From the cell containing the given text, extract its center point as [X, Y] coordinate. 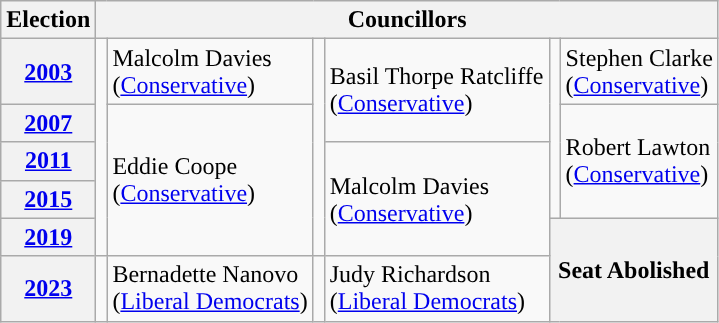
Judy Richardson(Liberal Democrats) [436, 288]
2011 [48, 161]
Seat Abolished [634, 270]
Bernadette Nanovo(Liberal Democrats) [210, 288]
Election [48, 20]
2023 [48, 288]
2003 [48, 72]
Robert Lawton(Conservative) [639, 161]
2019 [48, 237]
2007 [48, 123]
Eddie Coope(Conservative) [210, 180]
Councillors [408, 20]
Basil Thorpe Ratcliffe(Conservative) [436, 90]
Stephen Clarke(Conservative) [639, 72]
2015 [48, 199]
